Find where the given text appears and provide that cell's center as (x, y) coordinate. 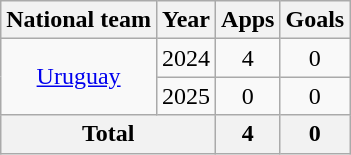
Year (186, 20)
Goals (315, 20)
Uruguay (79, 77)
Total (108, 134)
2025 (186, 96)
National team (79, 20)
2024 (186, 58)
Apps (248, 20)
